Capture the cell that displays the provided text and extract its [X, Y] central coordinate. 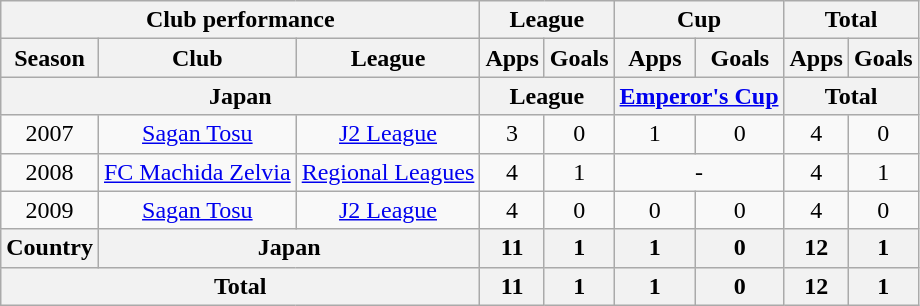
Regional Leagues [388, 172]
Cup [699, 20]
3 [512, 134]
2009 [50, 210]
Country [50, 248]
Season [50, 58]
2008 [50, 172]
FC Machida Zelvia [197, 172]
Club [197, 58]
Emperor's Cup [699, 96]
2007 [50, 134]
Club performance [240, 20]
- [699, 172]
